Pinpoint the cell where the given text exists, returning its [x, y] midpoint coordinate. 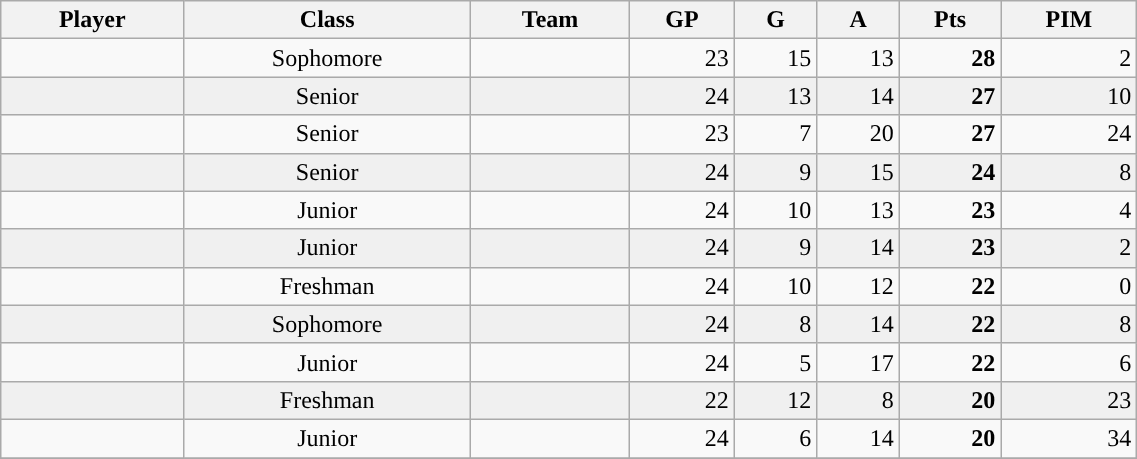
17 [858, 362]
28 [950, 58]
GP [682, 20]
0 [1069, 286]
5 [776, 362]
34 [1069, 438]
Class [328, 20]
7 [776, 134]
Pts [950, 20]
PIM [1069, 20]
4 [1069, 210]
A [858, 20]
Player [92, 20]
G [776, 20]
Team [550, 20]
